Scan for the cell matching the given text and deliver its (x, y) coordinate at center. 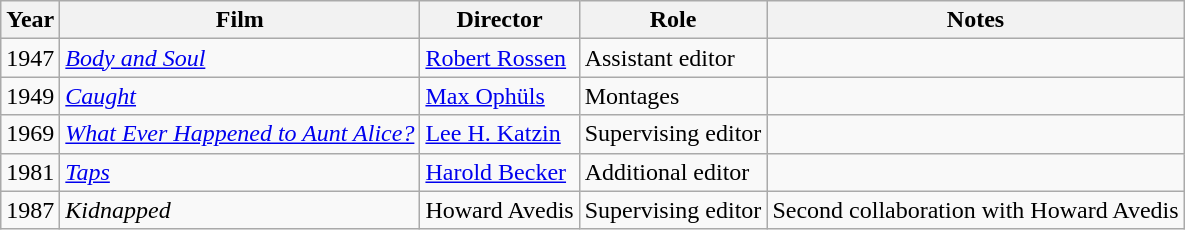
1947 (30, 58)
Caught (240, 96)
1969 (30, 134)
Assistant editor (673, 58)
Additional editor (673, 172)
Body and Soul (240, 58)
Robert Rossen (500, 58)
Director (500, 20)
Kidnapped (240, 210)
Lee H. Katzin (500, 134)
Film (240, 20)
1987 (30, 210)
Harold Becker (500, 172)
Howard Avedis (500, 210)
Taps (240, 172)
1981 (30, 172)
Montages (673, 96)
Second collaboration with Howard Avedis (976, 210)
Role (673, 20)
1949 (30, 96)
Notes (976, 20)
Max Ophüls (500, 96)
What Ever Happened to Aunt Alice? (240, 134)
Year (30, 20)
